Search for the cell housing the specified text and yield its (X, Y) center coordinate. 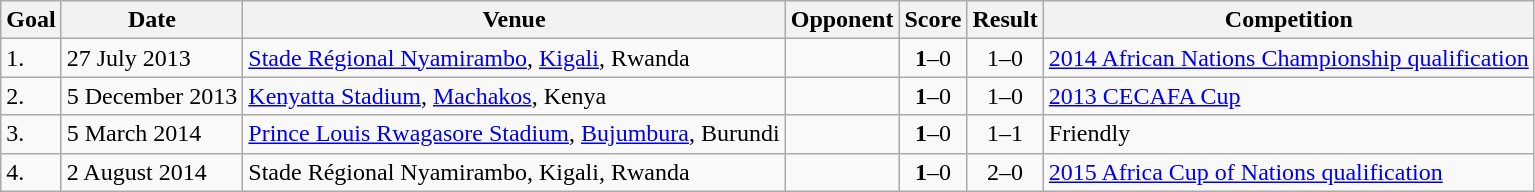
1–1 (1005, 134)
Friendly (1288, 134)
3. (31, 134)
2013 CECAFA Cup (1288, 96)
Date (152, 20)
1. (31, 58)
5 December 2013 (152, 96)
27 July 2013 (152, 58)
Kenyatta Stadium, Machakos, Kenya (514, 96)
Venue (514, 20)
5 March 2014 (152, 134)
2 August 2014 (152, 172)
Result (1005, 20)
Score (933, 20)
4. (31, 172)
2–0 (1005, 172)
2015 Africa Cup of Nations qualification (1288, 172)
2. (31, 96)
Opponent (842, 20)
2014 African Nations Championship qualification (1288, 58)
Goal (31, 20)
Competition (1288, 20)
Prince Louis Rwagasore Stadium, Bujumbura, Burundi (514, 134)
